Capture the cell that displays the provided text and extract its (x, y) central coordinate. 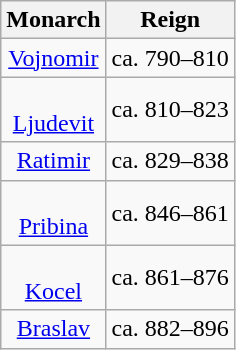
Ratimir (54, 161)
ca. 790–810 (170, 58)
Ljudevit (54, 110)
Reign (170, 20)
Vojnomir (54, 58)
Pribina (54, 212)
ca. 810–823 (170, 110)
ca. 829–838 (170, 161)
Monarch (54, 20)
Kocel (54, 278)
ca. 861–876 (170, 278)
Braslav (54, 329)
ca. 882–896 (170, 329)
ca. 846–861 (170, 212)
